Return the (X, Y) coordinate for the center point of the cell that contains the specified text.  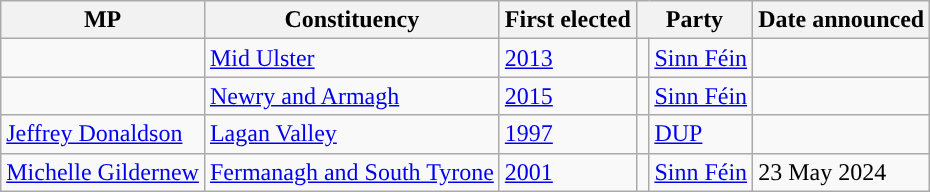
Jeffrey Donaldson (103, 134)
Mid Ulster (352, 58)
2001 (568, 172)
23 May 2024 (842, 172)
2015 (568, 96)
Consti­tuency (352, 20)
1997 (568, 134)
Newry and Armagh (352, 96)
First elected (568, 20)
Fermanagh and South Tyrone (352, 172)
MP (103, 20)
DUP (701, 134)
Party (694, 20)
Date announced (842, 20)
Lagan Valley (352, 134)
Michelle Gildernew (103, 172)
2013 (568, 58)
